Pinpoint the cell where the given text exists, returning its [x, y] midpoint coordinate. 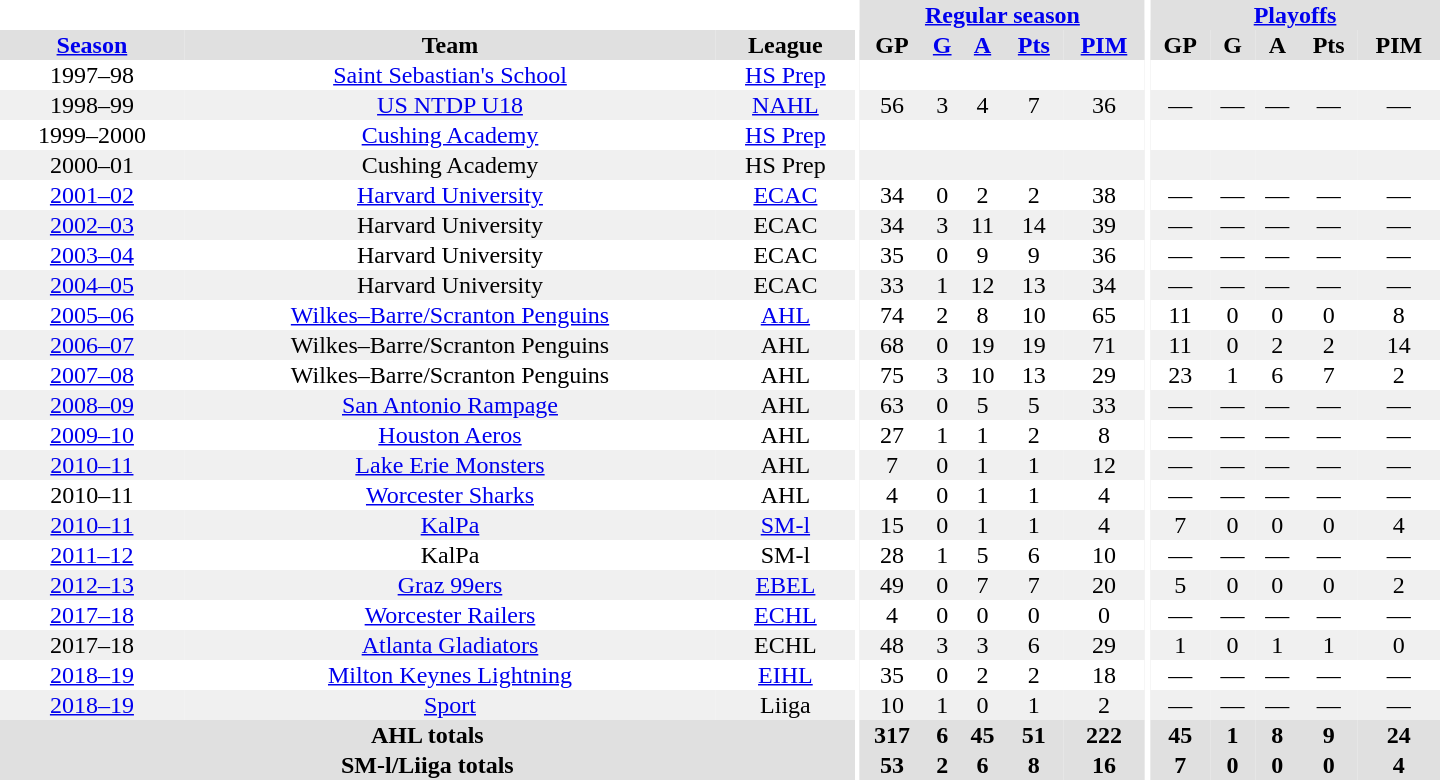
20 [1104, 585]
2012–13 [92, 585]
56 [892, 105]
2001–02 [92, 195]
Playoffs [1295, 15]
15 [892, 525]
Season [92, 45]
Worcester Railers [450, 615]
63 [892, 405]
Lake Erie Monsters [450, 465]
San Antonio Rampage [450, 405]
51 [1034, 735]
71 [1104, 345]
2009–10 [92, 435]
38 [1104, 195]
2002–03 [92, 225]
24 [1399, 735]
23 [1180, 375]
27 [892, 435]
18 [1104, 675]
Houston Aeros [450, 435]
US NTDP U18 [450, 105]
49 [892, 585]
74 [892, 315]
28 [892, 555]
2008–09 [92, 405]
League [786, 45]
68 [892, 345]
2011–12 [92, 555]
Saint Sebastian's School [450, 75]
Atlanta Gladiators [450, 645]
1998–99 [92, 105]
Milton Keynes Lightning [450, 675]
75 [892, 375]
NAHL [786, 105]
39 [1104, 225]
Team [450, 45]
222 [1104, 735]
Liiga [786, 705]
48 [892, 645]
AHL totals [428, 735]
16 [1104, 765]
Sport [450, 705]
EIHL [786, 675]
317 [892, 735]
1997–98 [92, 75]
Worcester Sharks [450, 495]
53 [892, 765]
2004–05 [92, 285]
2006–07 [92, 345]
2003–04 [92, 255]
Graz 99ers [450, 585]
1999–2000 [92, 135]
2000–01 [92, 165]
EBEL [786, 585]
65 [1104, 315]
2007–08 [92, 375]
Regular season [1002, 15]
2005–06 [92, 315]
SM-l/Liiga totals [428, 765]
